Extract the [X, Y] coordinate from the center of the cell holding the provided text.  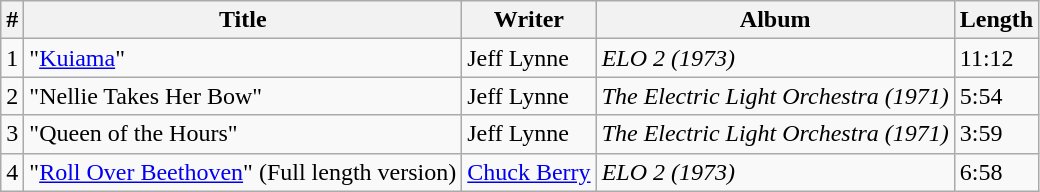
2 [12, 96]
"Kuiama" [243, 58]
1 [12, 58]
"Queen of the Hours" [243, 134]
3 [12, 134]
3:59 [996, 134]
4 [12, 172]
11:12 [996, 58]
Writer [529, 20]
6:58 [996, 172]
Album [775, 20]
Chuck Berry [529, 172]
# [12, 20]
"Roll Over Beethoven" (Full length version) [243, 172]
"Nellie Takes Her Bow" [243, 96]
5:54 [996, 96]
Title [243, 20]
Length [996, 20]
